Return the [X, Y] coordinate for the center point of the cell that contains the specified text.  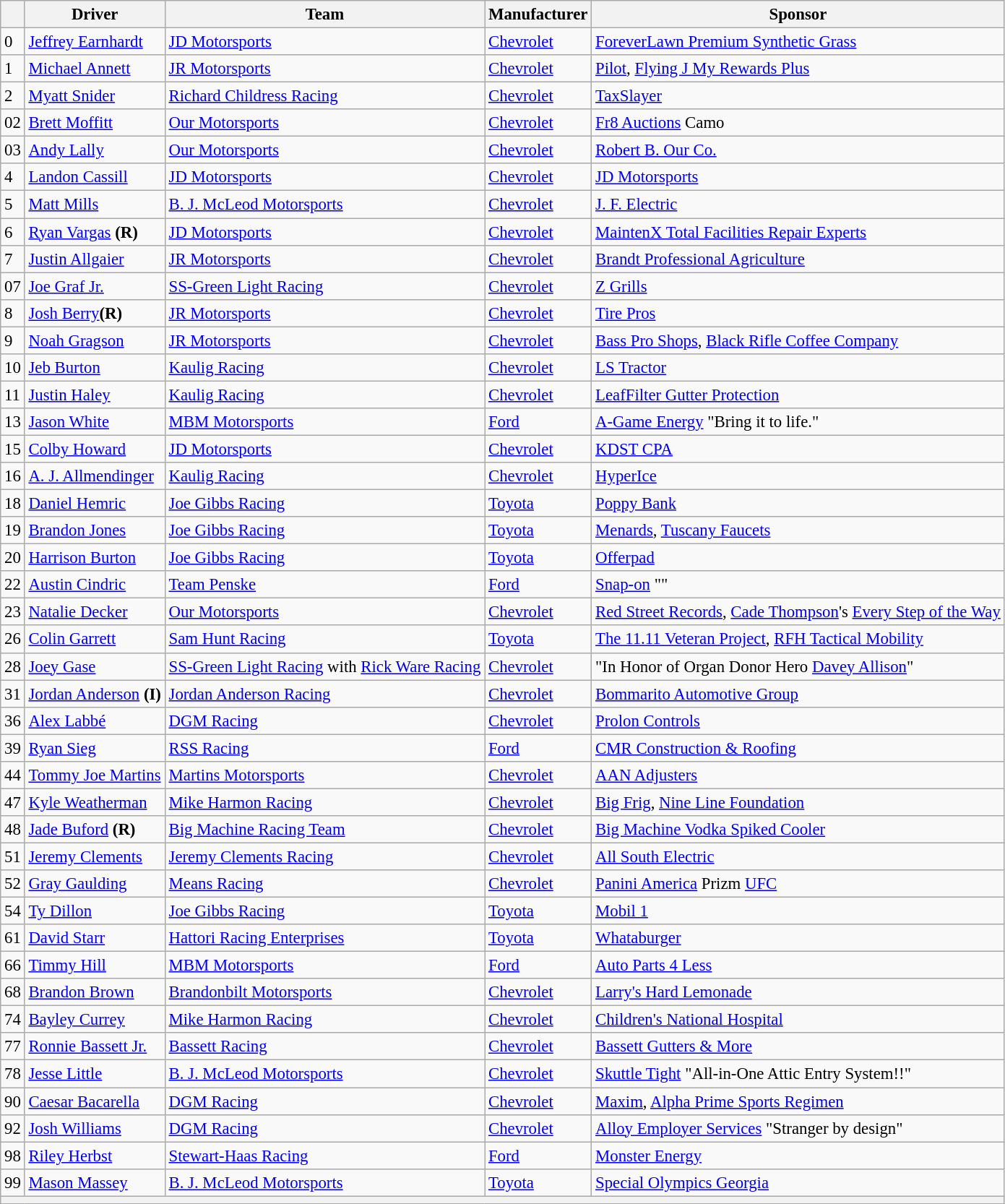
Brandonbilt Motorsports [324, 992]
MaintenX Total Facilities Repair Experts [798, 232]
J. F. Electric [798, 205]
Children's National Hospital [798, 1020]
Brandt Professional Agriculture [798, 259]
98 [13, 1156]
5 [13, 205]
6 [13, 232]
All South Electric [798, 856]
Hattori Racing Enterprises [324, 938]
Sponsor [798, 14]
Gray Gaulding [95, 884]
1 [13, 69]
Harrison Burton [95, 558]
Bass Pro Shops, Black Rifle Coffee Company [798, 340]
Manufacturer [538, 14]
36 [13, 721]
Panini America Prizm UFC [798, 884]
90 [13, 1101]
Monster Energy [798, 1156]
"In Honor of Organ Donor Hero Davey Allison" [798, 666]
Team Penske [324, 585]
99 [13, 1182]
8 [13, 313]
Jordan Anderson (I) [95, 694]
20 [13, 558]
54 [13, 911]
Natalie Decker [95, 612]
Red Street Records, Cade Thompson's Every Step of the Way [798, 612]
Brett Moffitt [95, 123]
HyperIce [798, 476]
Jordan Anderson Racing [324, 694]
Maxim, Alpha Prime Sports Regimen [798, 1101]
15 [13, 449]
Austin Cindric [95, 585]
61 [13, 938]
47 [13, 802]
Big Machine Vodka Spiked Cooler [798, 830]
4 [13, 177]
CMR Construction & Roofing [798, 748]
Riley Herbst [95, 1156]
Jeremy Clements [95, 856]
A. J. Allmendinger [95, 476]
Auto Parts 4 Less [798, 966]
Colin Garrett [95, 640]
Alex Labbé [95, 721]
66 [13, 966]
13 [13, 422]
Special Olympics Georgia [798, 1182]
Kyle Weatherman [95, 802]
David Starr [95, 938]
Prolon Controls [798, 721]
9 [13, 340]
19 [13, 530]
31 [13, 694]
Brandon Brown [95, 992]
Bassett Gutters & More [798, 1047]
Brandon Jones [95, 530]
16 [13, 476]
Martins Motorsports [324, 775]
Noah Gragson [95, 340]
51 [13, 856]
Timmy Hill [95, 966]
26 [13, 640]
Snap-on "" [798, 585]
Whataburger [798, 938]
7 [13, 259]
A-Game Energy "Bring it to life." [798, 422]
SS-Green Light Racing [324, 286]
Josh Williams [95, 1128]
03 [13, 150]
Landon Cassill [95, 177]
Justin Haley [95, 395]
Team [324, 14]
Robert B. Our Co. [798, 150]
Myatt Snider [95, 96]
07 [13, 286]
92 [13, 1128]
Z Grills [798, 286]
39 [13, 748]
Ronnie Bassett Jr. [95, 1047]
LeafFilter Gutter Protection [798, 395]
Michael Annett [95, 69]
Alloy Employer Services "Stranger by design" [798, 1128]
Sam Hunt Racing [324, 640]
Big Machine Racing Team [324, 830]
02 [13, 123]
48 [13, 830]
Ryan Vargas (R) [95, 232]
Driver [95, 14]
28 [13, 666]
78 [13, 1074]
22 [13, 585]
Offerpad [798, 558]
Justin Allgaier [95, 259]
44 [13, 775]
Menards, Tuscany Faucets [798, 530]
Ty Dillon [95, 911]
TaxSlayer [798, 96]
Richard Childress Racing [324, 96]
68 [13, 992]
Big Frig, Nine Line Foundation [798, 802]
KDST CPA [798, 449]
Bayley Currey [95, 1020]
Pilot, Flying J My Rewards Plus [798, 69]
Larry's Hard Lemonade [798, 992]
Ryan Sieg [95, 748]
Poppy Bank [798, 504]
Colby Howard [95, 449]
RSS Racing [324, 748]
18 [13, 504]
Mason Massey [95, 1182]
Josh Berry(R) [95, 313]
Jesse Little [95, 1074]
23 [13, 612]
Jeffrey Earnhardt [95, 42]
2 [13, 96]
Mobil 1 [798, 911]
AAN Adjusters [798, 775]
Bassett Racing [324, 1047]
Jeb Burton [95, 368]
Andy Lally [95, 150]
ForeverLawn Premium Synthetic Grass [798, 42]
Skuttle Tight "All-in-One Attic Entry System!!" [798, 1074]
77 [13, 1047]
Caesar Bacarella [95, 1101]
10 [13, 368]
Tire Pros [798, 313]
52 [13, 884]
Means Racing [324, 884]
0 [13, 42]
Jade Buford (R) [95, 830]
LS Tractor [798, 368]
Stewart-Haas Racing [324, 1156]
Tommy Joe Martins [95, 775]
Jeremy Clements Racing [324, 856]
Joey Gase [95, 666]
74 [13, 1020]
Matt Mills [95, 205]
Bommarito Automotive Group [798, 694]
11 [13, 395]
The 11.11 Veteran Project, RFH Tactical Mobility [798, 640]
Jason White [95, 422]
Joe Graf Jr. [95, 286]
SS-Green Light Racing with Rick Ware Racing [324, 666]
Daniel Hemric [95, 504]
Fr8 Auctions Camo [798, 123]
